Find where the given text appears and provide that cell's center as [X, Y] coordinate. 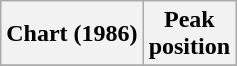
Chart (1986) [72, 34]
Peakposition [189, 34]
